Extract the (X, Y) coordinate from the center of the cell holding the provided text.  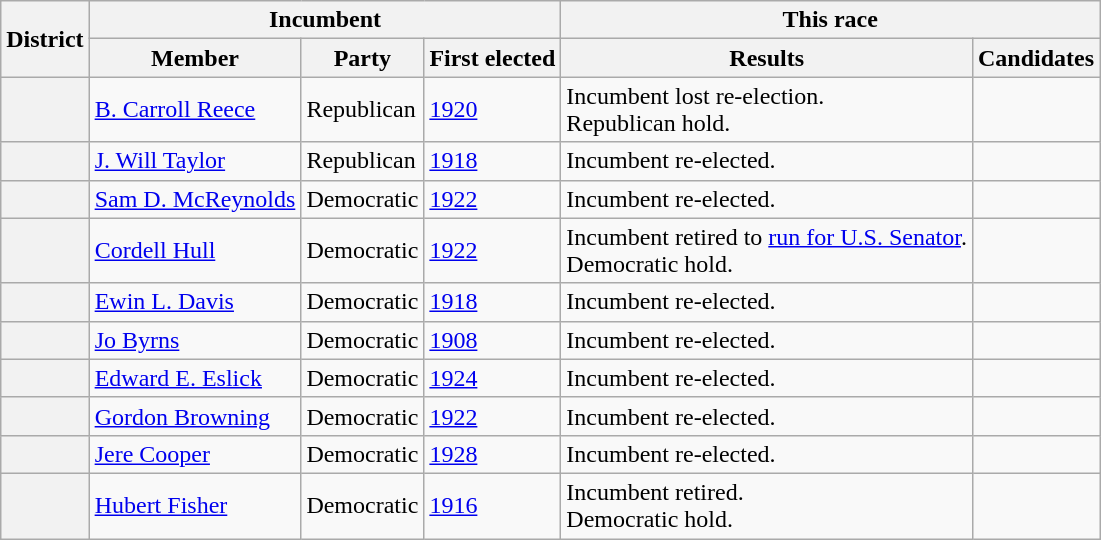
Member (195, 58)
Cordell Hull (195, 250)
Gordon Browning (195, 416)
1928 (492, 454)
First elected (492, 58)
Incumbent retired.Democratic hold. (767, 506)
Incumbent lost re-election.Republican hold. (767, 110)
Hubert Fisher (195, 506)
1920 (492, 110)
1924 (492, 378)
Incumbent retired to run for U.S. Senator.Democratic hold. (767, 250)
Results (767, 58)
District (45, 39)
B. Carroll Reece (195, 110)
Edward E. Eslick (195, 378)
Incumbent (325, 20)
J. Will Taylor (195, 161)
Candidates (1036, 58)
1916 (492, 506)
Sam D. McReynolds (195, 199)
This race (830, 20)
Jere Cooper (195, 454)
Jo Byrns (195, 340)
Party (362, 58)
1908 (492, 340)
Ewin L. Davis (195, 302)
